Find where the given text appears and provide that cell's center as (X, Y) coordinate. 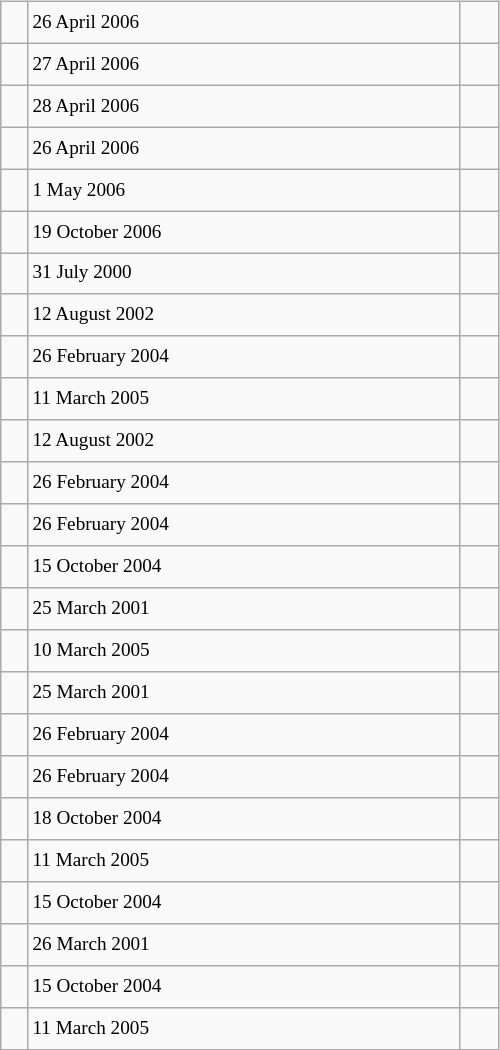
18 October 2004 (244, 819)
27 April 2006 (244, 64)
1 May 2006 (244, 190)
19 October 2006 (244, 232)
31 July 2000 (244, 274)
10 March 2005 (244, 651)
28 April 2006 (244, 106)
26 March 2001 (244, 944)
